Determine the [X, Y] coordinate at the center of the cell enclosing the given text.  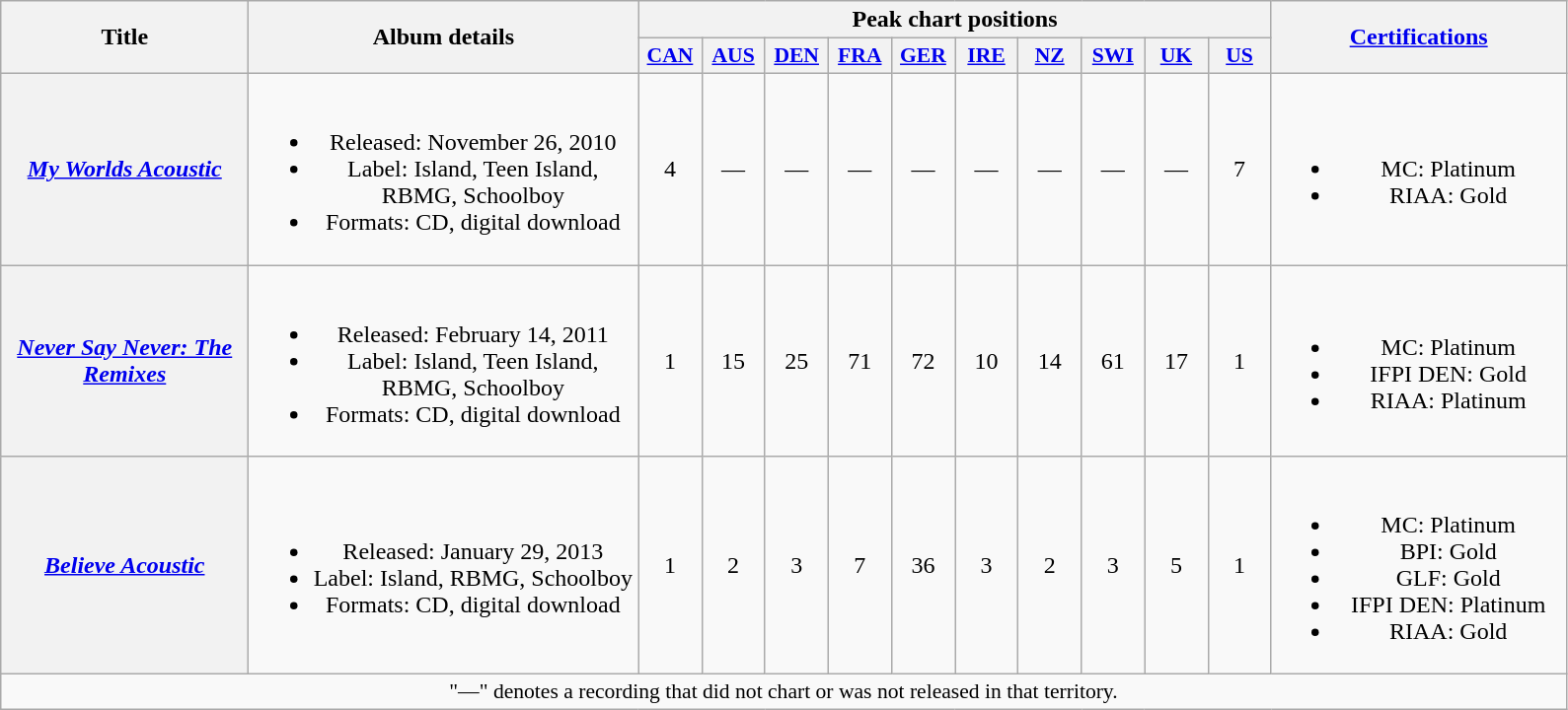
My Worlds Acoustic [124, 169]
"—" denotes a recording that did not chart or was not released in that territory. [784, 692]
MC: PlatinumBPI: GoldGLF: GoldIFPI DEN: PlatinumRIAA: Gold [1419, 566]
Certifications [1419, 37]
5 [1176, 566]
Title [124, 37]
AUS [733, 56]
Never Say Never: The Remixes [124, 360]
Believe Acoustic [124, 566]
14 [1050, 360]
71 [859, 360]
Album details [444, 37]
MC: PlatinumRIAA: Gold [1419, 169]
NZ [1050, 56]
25 [796, 360]
17 [1176, 360]
Released: November 26, 2010Label: Island, Teen Island, RBMG, SchoolboyFormats: CD, digital download [444, 169]
Released: February 14, 2011Label: Island, Teen Island, RBMG, SchoolboyFormats: CD, digital download [444, 360]
UK [1176, 56]
DEN [796, 56]
FRA [859, 56]
15 [733, 360]
61 [1113, 360]
4 [670, 169]
GER [923, 56]
Peak chart positions [955, 20]
US [1239, 56]
IRE [987, 56]
MC: PlatinumIFPI DEN: GoldRIAA: Platinum [1419, 360]
Released: January 29, 2013Label: Island, RBMG, SchoolboyFormats: CD, digital download [444, 566]
36 [923, 566]
72 [923, 360]
SWI [1113, 56]
CAN [670, 56]
10 [987, 360]
